From the cell containing the given text, extract its center point as [X, Y] coordinate. 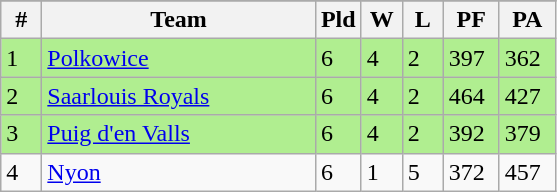
5 [422, 172]
PF [471, 20]
397 [471, 58]
W [382, 20]
Puig d'en Valls [179, 134]
3 [22, 134]
Saarlouis Royals [179, 96]
L [422, 20]
362 [527, 58]
427 [527, 96]
Polkowice [179, 58]
Nyon [179, 172]
379 [527, 134]
PA [527, 20]
Team [179, 20]
# [22, 20]
372 [471, 172]
392 [471, 134]
464 [471, 96]
457 [527, 172]
Pld [338, 20]
